Pinpoint the cell where the given text exists, returning its [X, Y] midpoint coordinate. 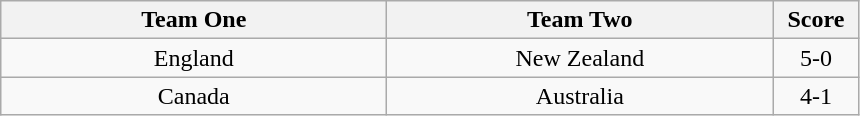
4-1 [816, 96]
Team One [194, 20]
Australia [580, 96]
England [194, 58]
5-0 [816, 58]
Canada [194, 96]
Team Two [580, 20]
Score [816, 20]
New Zealand [580, 58]
